Detect which cell encompasses the target text, then output its (X, Y) center coordinate. 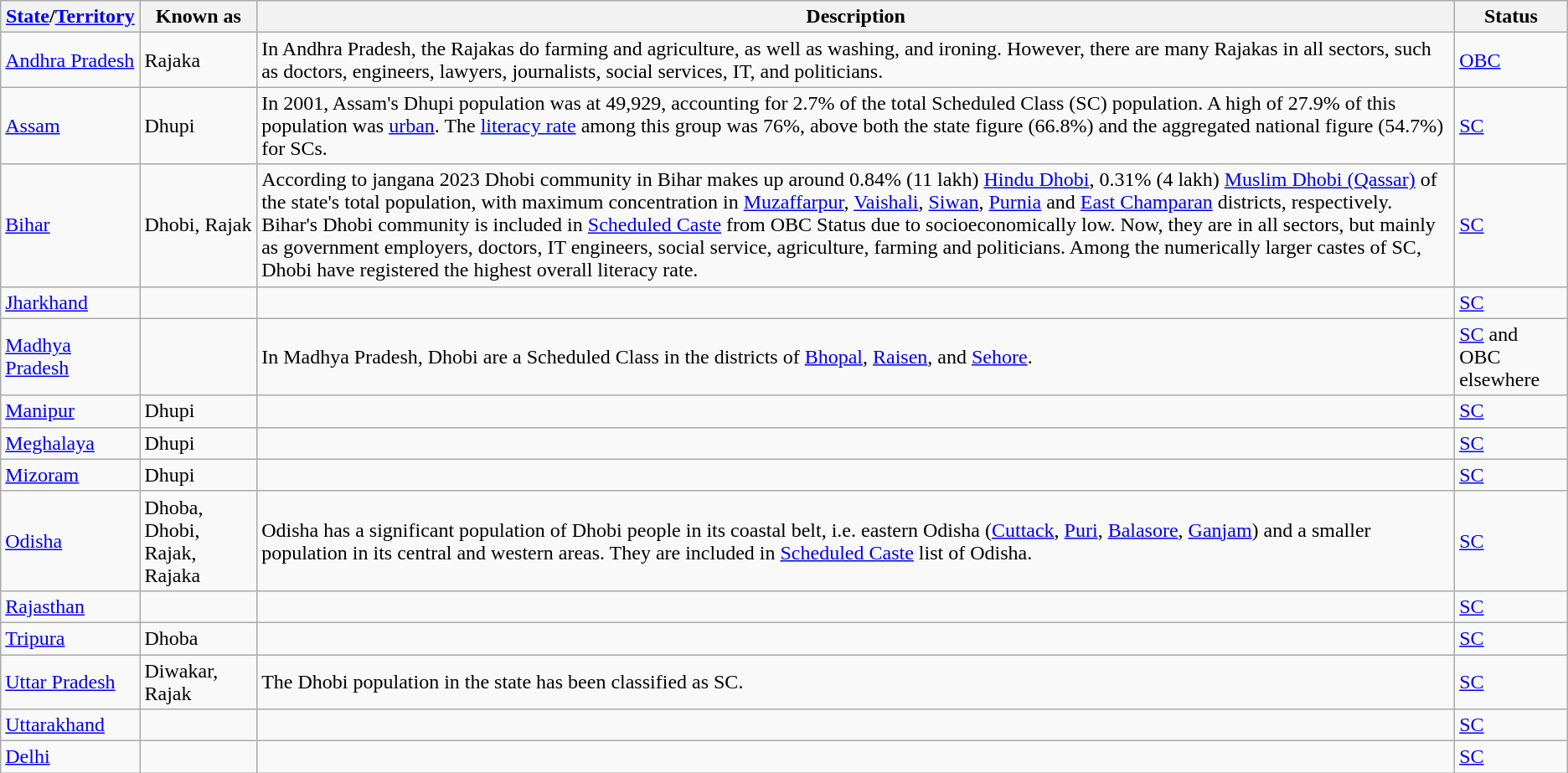
Assam (70, 126)
Odisha (70, 541)
Status (1511, 17)
Bihar (70, 225)
Dhoba, Dhobi, Rajak, Rajaka (199, 541)
Manipur (70, 411)
Andhra Pradesh (70, 60)
State/Territory (70, 17)
Tripura (70, 638)
Rajasthan (70, 606)
Mizoram (70, 475)
Rajaka (199, 60)
In Madhya Pradesh, Dhobi are a Scheduled Class in the districts of Bhopal, Raisen, and Sehore. (856, 357)
Meghalaya (70, 443)
SC and OBC elsewhere (1511, 357)
Known as (199, 17)
OBC (1511, 60)
Uttar Pradesh (70, 682)
The Dhobi population in the state has been classified as SC. (856, 682)
Description (856, 17)
Madhya Pradesh (70, 357)
Uttarakhand (70, 725)
Delhi (70, 757)
Dhobi, Rajak (199, 225)
Diwakar, Rajak (199, 682)
Dhoba (199, 638)
Jharkhand (70, 302)
